Provide the (x, y) coordinate of the cell's center where the given text is located.  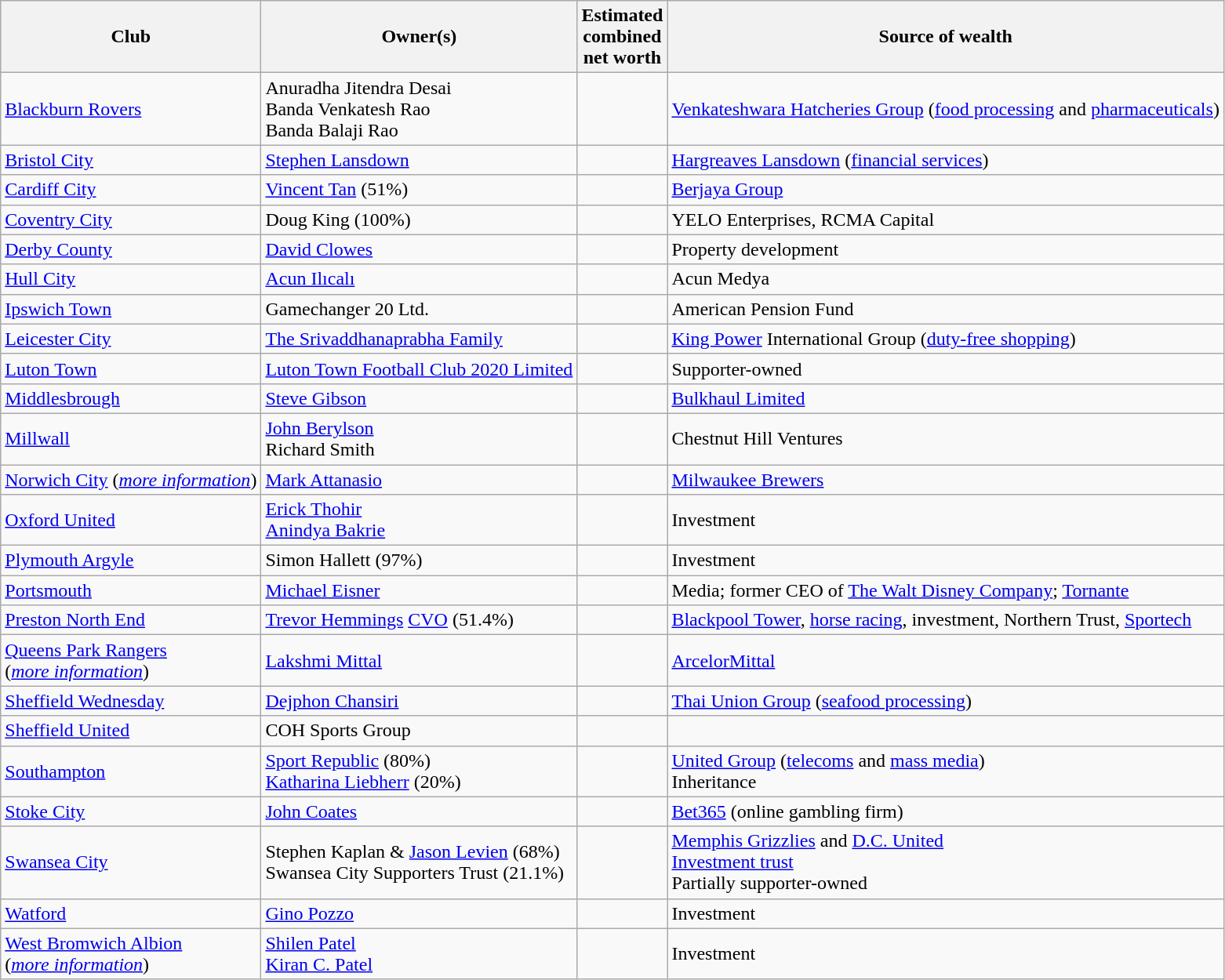
Sheffield Wednesday (131, 701)
Blackpool Tower, horse racing, investment, Northern Trust, Sportech (946, 620)
The Srivaddhanaprabha Family (419, 339)
Doug King (100%) (419, 220)
Blackburn Rovers (131, 109)
Bulkhaul Limited (946, 398)
Stephen Lansdown (419, 160)
Gamechanger 20 Ltd. (419, 309)
Vincent Tan (51%) (419, 190)
Mark Attanasio (419, 479)
Steve Gibson (419, 398)
Dejphon Chansiri (419, 701)
Plymouth Argyle (131, 561)
Simon Hallett (97%) (419, 561)
Portsmouth (131, 590)
Oxford United (131, 521)
Cardiff City (131, 190)
Acun Medya (946, 279)
Millwall (131, 439)
Preston North End (131, 620)
Trevor Hemmings CVO (51.4%) (419, 620)
Hull City (131, 279)
Gino Pozzo (419, 913)
Acun Ilıcalı (419, 279)
Leicester City (131, 339)
United Group (telecoms and mass media)Inheritance (946, 771)
Chestnut Hill Ventures (946, 439)
Estimatedcombinednet worth (623, 37)
Shilen Patel Kiran C. Patel (419, 953)
Ipswich Town (131, 309)
Anuradha Jitendra Desai Banda Venkatesh Rao Banda Balaji Rao (419, 109)
Sheffield United (131, 731)
Hargreaves Lansdown (financial services) (946, 160)
Milwaukee Brewers (946, 479)
Source of wealth (946, 37)
Stoke City (131, 811)
Erick Thohir Anindya Bakrie (419, 521)
Luton Town (131, 368)
Bet365 (online gambling firm) (946, 811)
Swansea City (131, 862)
Queens Park Rangers(more information) (131, 660)
Coventry City (131, 220)
Luton Town Football Club 2020 Limited (419, 368)
Club (131, 37)
Berjaya Group (946, 190)
Derby County (131, 249)
Media; former CEO of The Walt Disney Company; Tornante (946, 590)
King Power International Group (duty-free shopping) (946, 339)
ArcelorMittal (946, 660)
Supporter-owned (946, 368)
Norwich City (more information) (131, 479)
YELO Enterprises, RCMA Capital (946, 220)
Property development (946, 249)
Bristol City (131, 160)
Middlesbrough (131, 398)
Lakshmi Mittal (419, 660)
David Clowes (419, 249)
John Berylson Richard Smith (419, 439)
West Bromwich Albion(more information) (131, 953)
Watford (131, 913)
Michael Eisner (419, 590)
Sport Republic (80%) Katharina Liebherr (20%) (419, 771)
John Coates (419, 811)
Thai Union Group (seafood processing) (946, 701)
American Pension Fund (946, 309)
Stephen Kaplan & Jason Levien (68%) Swansea City Supporters Trust (21.1%) (419, 862)
Memphis Grizzlies and D.C. UnitedInvestment trustPartially supporter-owned (946, 862)
COH Sports Group (419, 731)
Owner(s) (419, 37)
Venkateshwara Hatcheries Group (food processing and pharmaceuticals) (946, 109)
Southampton (131, 771)
